Return [X, Y] of the center of cell containing provided text 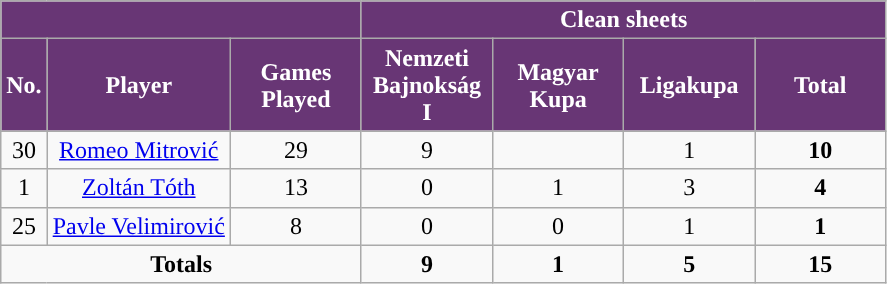
Zoltán Tóth [138, 188]
5 [690, 264]
10 [820, 150]
8 [296, 226]
29 [296, 150]
15 [820, 264]
Ligakupa [690, 85]
Romeo Mitrović [138, 150]
4 [820, 188]
Magyar Kupa [558, 85]
3 [690, 188]
Nemzeti Bajnokság I [426, 85]
Games Played [296, 85]
13 [296, 188]
30 [24, 150]
No. [24, 85]
Player [138, 85]
Pavle Velimirović [138, 226]
Clean sheets [623, 20]
Totals [182, 264]
25 [24, 226]
Total [820, 85]
